Determine the [X, Y] coordinate at the center of the cell enclosing the given text.  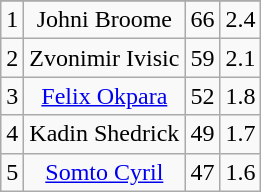
2.1 [240, 58]
3 [12, 96]
2.4 [240, 20]
52 [202, 96]
Felix Okpara [104, 96]
1 [12, 20]
49 [202, 134]
66 [202, 20]
2 [12, 58]
Johni Broome [104, 20]
1.7 [240, 134]
4 [12, 134]
Kadin Shedrick [104, 134]
1.6 [240, 172]
59 [202, 58]
Zvonimir Ivisic [104, 58]
5 [12, 172]
47 [202, 172]
Somto Cyril [104, 172]
1.8 [240, 96]
